Provide the [X, Y] coordinate of the cell's center where the given text is located.  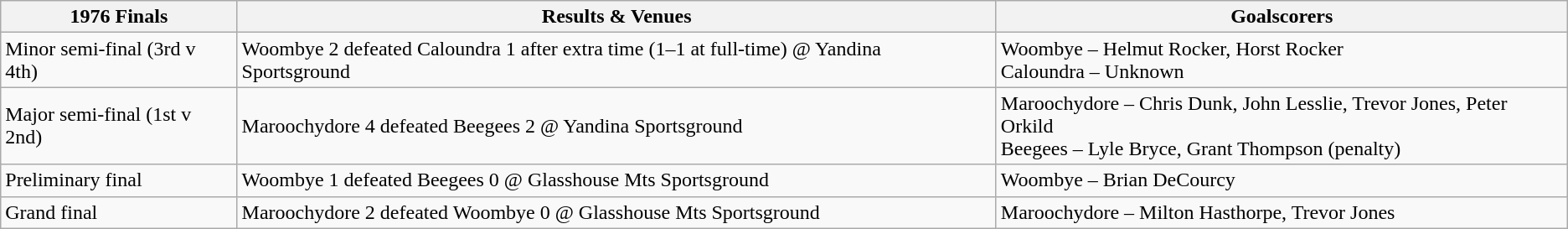
Woombye – Helmut Rocker, Horst RockerCaloundra – Unknown [1282, 60]
Woombye 1 defeated Beegees 0 @ Glasshouse Mts Sportsground [616, 180]
Grand final [119, 212]
Woombye – Brian DeCourcy [1282, 180]
Maroochydore – Chris Dunk, John Lesslie, Trevor Jones, Peter OrkildBeegees – Lyle Bryce, Grant Thompson (penalty) [1282, 126]
Major semi-final (1st v 2nd) [119, 126]
Woombye 2 defeated Caloundra 1 after extra time (1–1 at full-time) @ Yandina Sportsground [616, 60]
Goalscorers [1282, 17]
Maroochydore 4 defeated Beegees 2 @ Yandina Sportsground [616, 126]
1976 Finals [119, 17]
Preliminary final [119, 180]
Maroochydore – Milton Hasthorpe, Trevor Jones [1282, 212]
Minor semi-final (3rd v 4th) [119, 60]
Results & Venues [616, 17]
Maroochydore 2 defeated Woombye 0 @ Glasshouse Mts Sportsground [616, 212]
